Identify which cell holds the provided text, then report its [x, y] central coordinate. 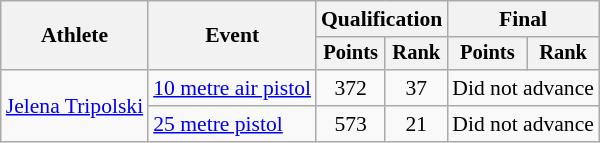
Jelena Tripolski [74, 106]
10 metre air pistol [232, 88]
Athlete [74, 36]
21 [416, 124]
37 [416, 88]
Qualification [382, 19]
Final [523, 19]
Event [232, 36]
25 metre pistol [232, 124]
573 [350, 124]
372 [350, 88]
